Pinpoint the cell where the given text exists, returning its [X, Y] midpoint coordinate. 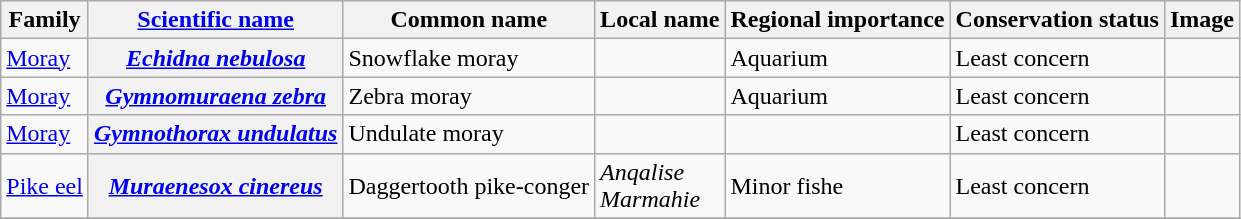
Gymnothorax undulatus [215, 134]
Minor fishe [838, 186]
Image [1202, 20]
Muraenesox cinereus [215, 186]
Regional importance [838, 20]
Echidna nebulosa [215, 58]
Gymnomuraena zebra [215, 96]
Family [45, 20]
Scientific name [215, 20]
Common name [469, 20]
Zebra moray [469, 96]
Daggertooth pike-conger [469, 186]
Snowflake moray [469, 58]
Local name [660, 20]
Pike eel [45, 186]
Conservation status [1057, 20]
Undulate moray [469, 134]
Anqalise Marmahie [660, 186]
